Return the (x, y) coordinate for the center point of the cell that contains the specified text.  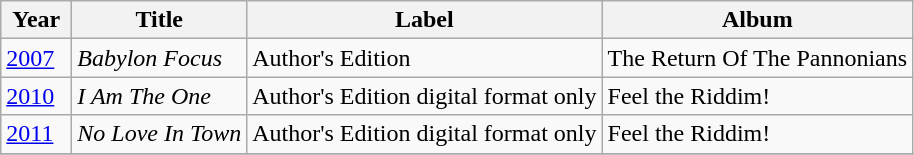
Label (424, 20)
2007 (36, 58)
The Return Of The Pannonians (758, 58)
Year (36, 20)
Title (160, 20)
Album (758, 20)
Babylon Focus (160, 58)
Author's Edition (424, 58)
2010 (36, 96)
No Love In Town (160, 134)
I Am The One (160, 96)
2011 (36, 134)
